Output the [X, Y] coordinate of the center of the cell containing the given text.  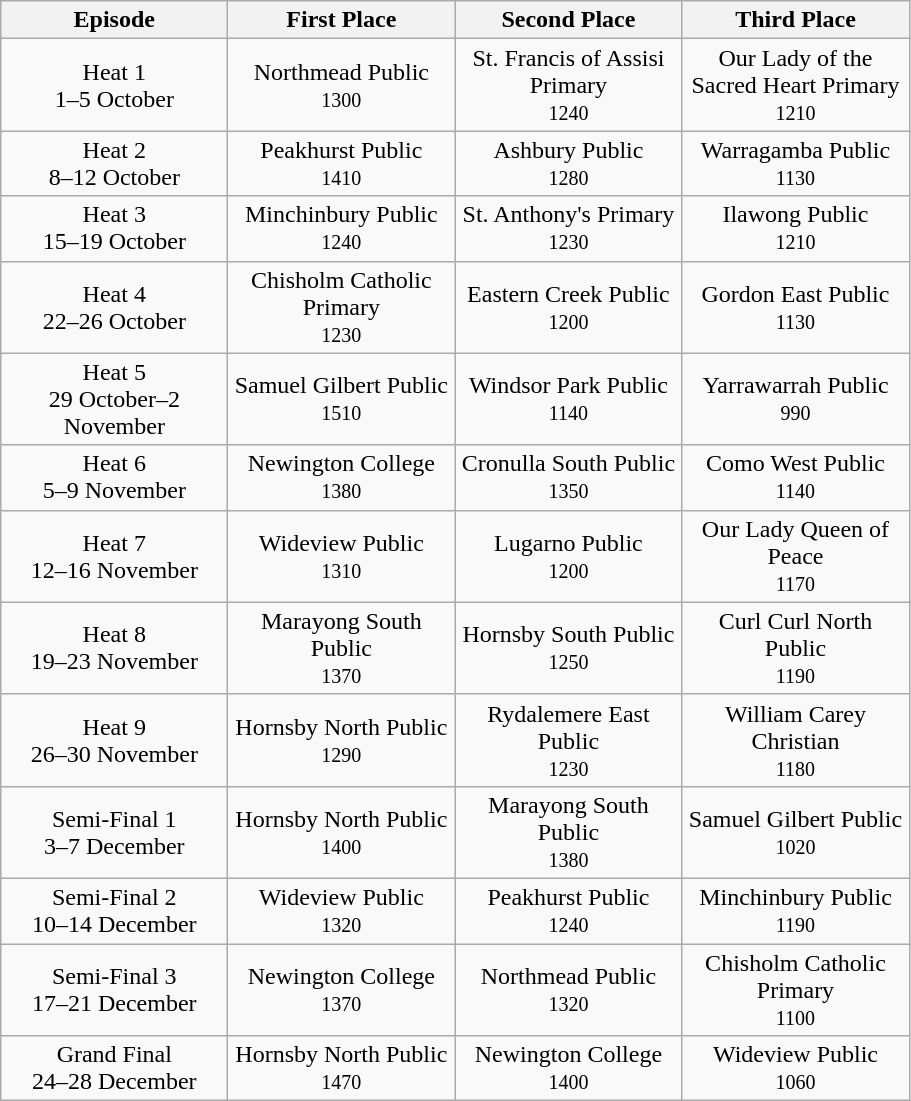
Yarrawarrah Public990 [796, 399]
Newington College1370 [342, 990]
Heat 28–12 October [114, 164]
Peakhurst Public1240 [568, 910]
St. Francis of Assisi Primary1240 [568, 85]
Windsor Park Public1140 [568, 399]
Heat 529 October–2 November [114, 399]
Heat 422–26 October [114, 307]
Semi-Final 210–14 December [114, 910]
Our Lady of the Sacred Heart Primary1210 [796, 85]
Northmead Public1320 [568, 990]
First Place [342, 20]
Chisholm Catholic Primary1230 [342, 307]
Wideview Public1310 [342, 556]
Gordon East Public1130 [796, 307]
St. Anthony's Primary1230 [568, 228]
Heat 926–30 November [114, 740]
Hornsby North Public1290 [342, 740]
Hornsby North Public1400 [342, 832]
Como West Public1140 [796, 478]
Minchinbury Public1190 [796, 910]
Rydalemere East Public1230 [568, 740]
Semi-Final 13–7 December [114, 832]
Samuel Gilbert Public1020 [796, 832]
Lugarno Public1200 [568, 556]
Eastern Creek Public 1200 [568, 307]
Newington College1400 [568, 1068]
Ilawong Public1210 [796, 228]
Minchinbury Public1240 [342, 228]
Warragamba Public1130 [796, 164]
Marayong South Public1380 [568, 832]
Hornsby South Public1250 [568, 648]
Wideview Public1320 [342, 910]
Marayong South Public1370 [342, 648]
Peakhurst Public1410 [342, 164]
Newington College1380 [342, 478]
Chisholm Catholic Primary1100 [796, 990]
Grand Final24–28 December [114, 1068]
Wideview Public1060 [796, 1068]
Northmead Public1300 [342, 85]
Third Place [796, 20]
Heat 819–23 November [114, 648]
Samuel Gilbert Public1510 [342, 399]
Our Lady Queen of Peace1170 [796, 556]
William Carey Christian1180 [796, 740]
Second Place [568, 20]
Heat 315–19 October [114, 228]
Heat 65–9 November [114, 478]
Heat 11–5 October [114, 85]
Semi-Final 317–21 December [114, 990]
Ashbury Public1280 [568, 164]
Heat 712–16 November [114, 556]
Curl Curl North Public1190 [796, 648]
Episode [114, 20]
Cronulla South Public1350 [568, 478]
Hornsby North Public 1470 [342, 1068]
